Return the [x, y] coordinate for the center point of the cell that contains the specified text.  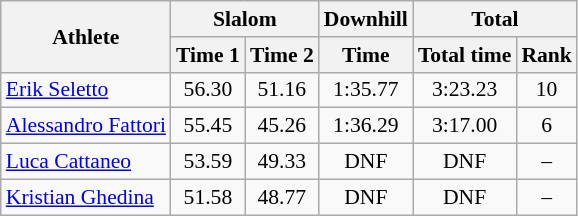
48.77 [282, 197]
Rank [546, 55]
Athlete [86, 36]
51.16 [282, 90]
Alessandro Fattori [86, 126]
3:23.23 [464, 90]
Time 1 [208, 55]
1:36.29 [366, 126]
Total time [464, 55]
49.33 [282, 162]
Total [495, 19]
3:17.00 [464, 126]
55.45 [208, 126]
10 [546, 90]
6 [546, 126]
Kristian Ghedina [86, 197]
Time [366, 55]
53.59 [208, 162]
1:35.77 [366, 90]
Erik Seletto [86, 90]
Luca Cattaneo [86, 162]
56.30 [208, 90]
45.26 [282, 126]
51.58 [208, 197]
Downhill [366, 19]
Slalom [245, 19]
Time 2 [282, 55]
